Detect which cell encompasses the target text, then output its [x, y] center coordinate. 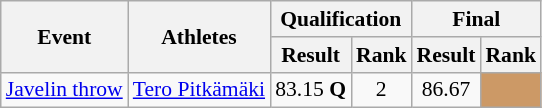
83.15 Q [310, 90]
2 [382, 90]
86.67 [446, 90]
Javelin throw [64, 90]
Final [476, 19]
Athletes [199, 36]
Tero Pitkämäki [199, 90]
Qualification [340, 19]
Event [64, 36]
